Pinpoint the cell where the given text exists, returning its (x, y) midpoint coordinate. 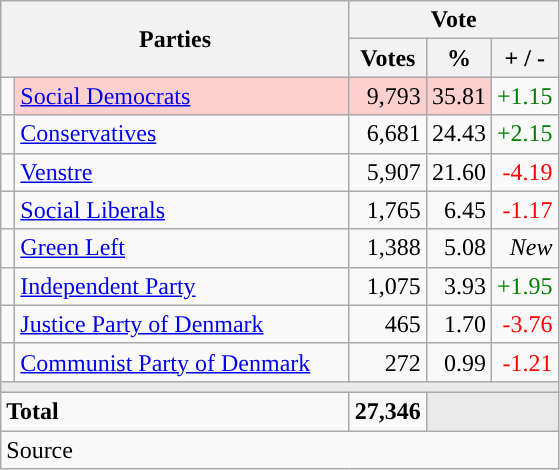
Green Left (182, 248)
Social Democrats (182, 96)
Venstre (182, 172)
465 (388, 324)
35.81 (458, 96)
5,907 (388, 172)
6,681 (388, 134)
-3.76 (524, 324)
+2.15 (524, 134)
-1.21 (524, 362)
1,765 (388, 210)
Total (176, 411)
% (458, 58)
Conservatives (182, 134)
9,793 (388, 96)
-4.19 (524, 172)
6.45 (458, 210)
Votes (388, 58)
1,075 (388, 286)
Justice Party of Denmark (182, 324)
3.93 (458, 286)
-1.17 (524, 210)
0.99 (458, 362)
27,346 (388, 411)
1.70 (458, 324)
Parties (176, 39)
Independent Party (182, 286)
24.43 (458, 134)
5.08 (458, 248)
Vote (454, 20)
+ / - (524, 58)
+1.15 (524, 96)
Source (280, 449)
21.60 (458, 172)
Social Liberals (182, 210)
272 (388, 362)
New (524, 248)
1,388 (388, 248)
+1.95 (524, 286)
Communist Party of Denmark (182, 362)
